Locate the cell with the specified text and output its (x, y) center coordinate. 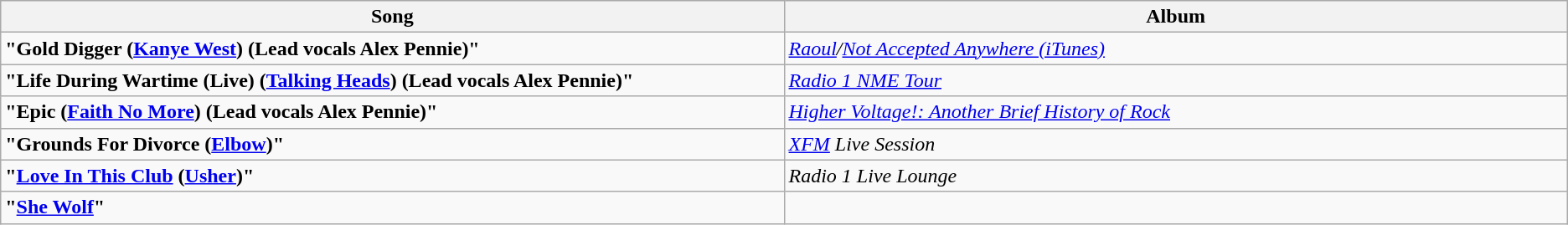
XFM Live Session (1176, 144)
Radio 1 NME Tour (1176, 80)
Higher Voltage!: Another Brief History of Rock (1176, 112)
Raoul/Not Accepted Anywhere (iTunes) (1176, 49)
"Life During Wartime (Live) (Talking Heads) (Lead vocals Alex Pennie)" (392, 80)
"Grounds For Divorce (Elbow)" (392, 144)
"She Wolf" (392, 207)
"Epic (Faith No More) (Lead vocals Alex Pennie)" (392, 112)
Radio 1 Live Lounge (1176, 176)
Album (1176, 17)
Song (392, 17)
"Love In This Club (Usher)" (392, 176)
"Gold Digger (Kanye West) (Lead vocals Alex Pennie)" (392, 49)
